Scan for the cell matching the given text and deliver its [X, Y] coordinate at center. 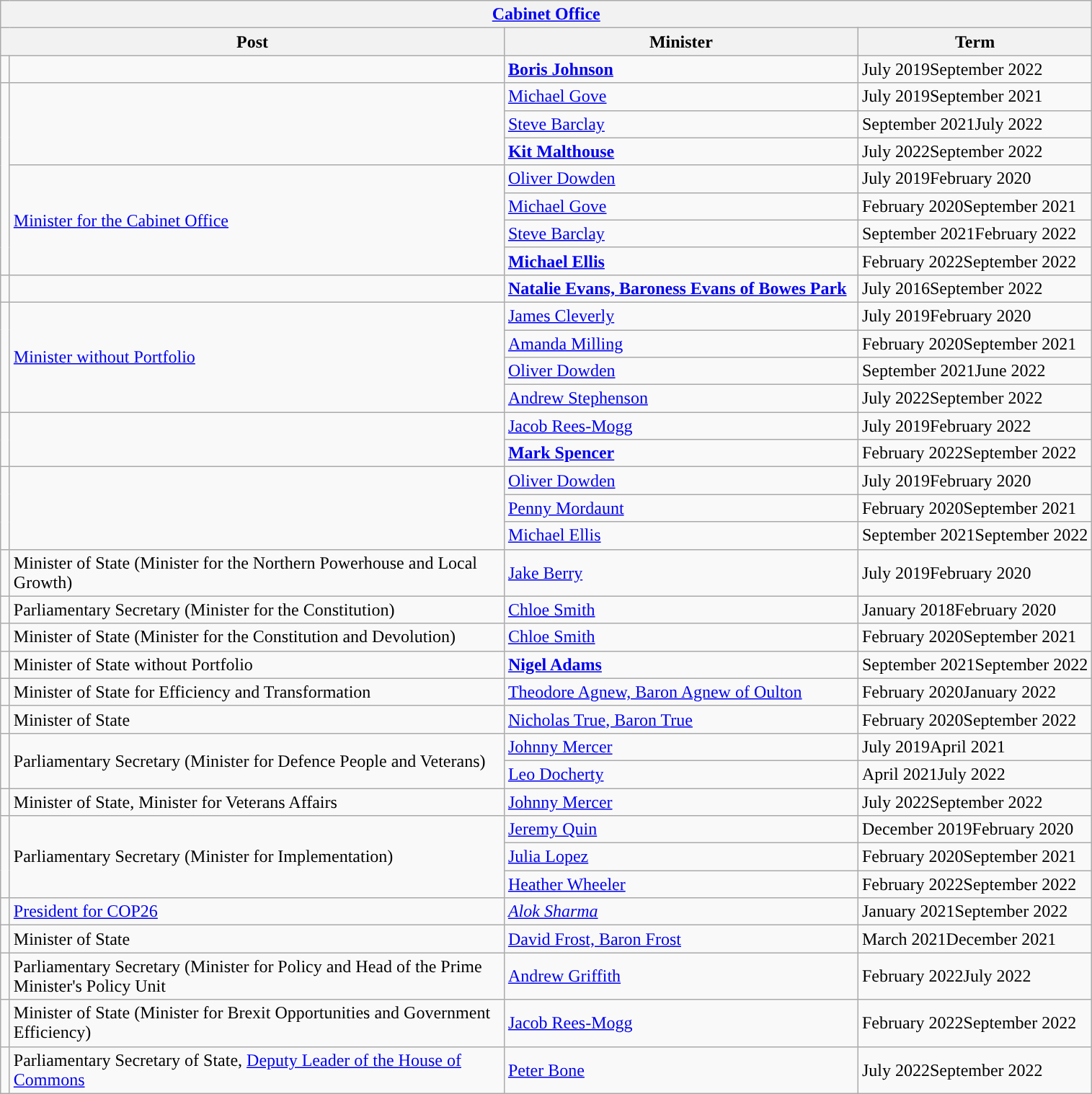
James Cleverly [680, 316]
Jake Berry [680, 572]
Nigel Adams [680, 664]
March 2021December 2021 [975, 939]
Penny Mordaunt [680, 508]
Minister of State (Minister for Brexit Opportunities and Government Efficiency) [257, 1023]
February 2020September 2022 [975, 719]
Minister of State for Efficiency and Transformation [257, 692]
July 2019September 2022 [975, 69]
Amanda Milling [680, 344]
Parliamentary Secretary (Minister for Defence People and Veterans) [257, 760]
Nicholas True, Baron True [680, 719]
Andrew Griffith [680, 976]
Minister of State, Minister for Veterans Affairs [257, 802]
December 2019February 2020 [975, 830]
Natalie Evans, Baroness Evans of Bowes Park [680, 288]
Julia Lopez [680, 857]
Minister of State (Minister for the Constitution and Devolution) [257, 637]
September 2021June 2022 [975, 371]
July 2019February 2022 [975, 426]
Cabinet Office [546, 14]
July 2016September 2022 [975, 288]
Minister [680, 42]
Parliamentary Secretary (Minister for Implementation) [257, 857]
Leo Docherty [680, 774]
Jeremy Quin [680, 830]
Parliamentary Secretary of State, Deputy Leader of the House of Commons [257, 1069]
Parliamentary Secretary (Minister for the Constitution) [257, 610]
February 2022July 2022 [975, 976]
Boris Johnson [680, 69]
Parliamentary Secretary (Minister for Policy and Head of the Prime Minister's Policy Unit [257, 976]
Andrew Stephenson [680, 399]
David Frost, Baron Frost [680, 939]
Minister for the Cabinet Office [257, 220]
Term [975, 42]
January 2018February 2020 [975, 610]
Peter Bone [680, 1069]
February 2020January 2022 [975, 692]
Alok Sharma [680, 912]
Minister of State without Portfolio [257, 664]
January 2021September 2022 [975, 912]
Heather Wheeler [680, 884]
President for COP26 [257, 912]
April 2021July 2022 [975, 774]
Mark Spencer [680, 453]
Minister without Portfolio [257, 357]
Post [252, 42]
September 2021July 2022 [975, 124]
Theodore Agnew, Baron Agnew of Oulton [680, 692]
July 2019April 2021 [975, 747]
July 2019September 2021 [975, 97]
Minister of State (Minister for the Northern Powerhouse and Local Growth) [257, 572]
Kit Malthouse [680, 151]
September 2021February 2022 [975, 234]
